From the cell containing the given text, extract its center point as (x, y) coordinate. 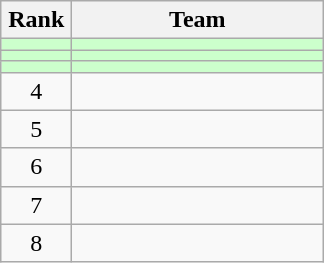
Team (198, 20)
4 (36, 91)
Rank (36, 20)
5 (36, 129)
6 (36, 167)
8 (36, 243)
7 (36, 205)
